Pinpoint the cell where the given text exists, returning its [x, y] midpoint coordinate. 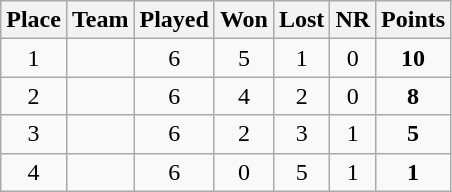
NR [353, 20]
Won [244, 20]
Points [414, 20]
10 [414, 58]
Lost [301, 20]
Team [100, 20]
Played [174, 20]
Place [34, 20]
8 [414, 96]
